Capture the cell that displays the provided text and extract its [x, y] central coordinate. 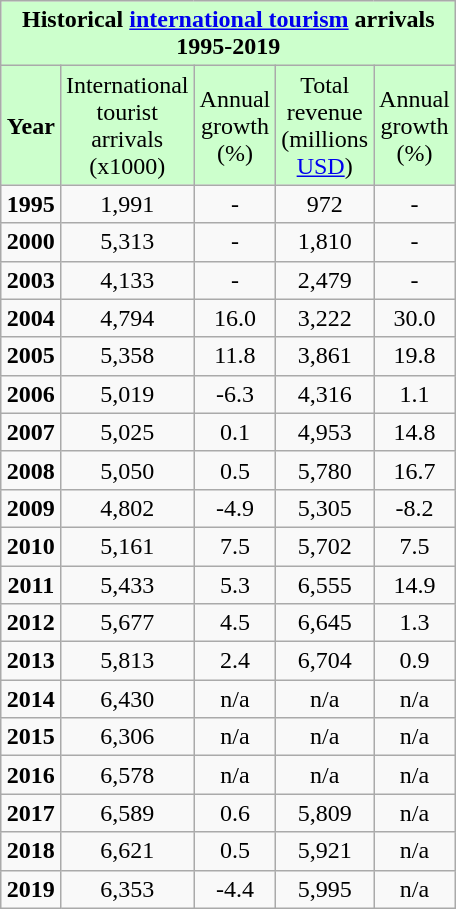
5,702 [325, 546]
-8.2 [415, 508]
5,305 [325, 508]
4,316 [325, 394]
5,313 [127, 242]
5,813 [127, 661]
6,621 [127, 851]
Total revenue(millions USD) [325, 126]
2019 [30, 889]
International tourist arrivals (x1000) [127, 126]
16.0 [235, 318]
4,794 [127, 318]
19.8 [415, 356]
972 [325, 204]
2004 [30, 318]
5,161 [127, 546]
14.9 [415, 585]
4,133 [127, 280]
6,306 [127, 737]
2003 [30, 280]
-4.4 [235, 889]
1.1 [415, 394]
Historical international tourism arrivals 1995-2019 [228, 34]
1,810 [325, 242]
1,991 [127, 204]
5,780 [325, 470]
2012 [30, 623]
0.1 [235, 432]
4,802 [127, 508]
3,222 [325, 318]
5,019 [127, 394]
6,578 [127, 775]
6,589 [127, 813]
6,430 [127, 699]
6,555 [325, 585]
2006 [30, 394]
4.5 [235, 623]
16.7 [415, 470]
5,433 [127, 585]
Year [30, 126]
6,704 [325, 661]
5,358 [127, 356]
5,921 [325, 851]
0.9 [415, 661]
5,050 [127, 470]
2018 [30, 851]
2015 [30, 737]
6,645 [325, 623]
2005 [30, 356]
2008 [30, 470]
2016 [30, 775]
5,025 [127, 432]
30.0 [415, 318]
4,953 [325, 432]
2010 [30, 546]
1.3 [415, 623]
2.4 [235, 661]
5,995 [325, 889]
5.3 [235, 585]
14.8 [415, 432]
2014 [30, 699]
5,677 [127, 623]
2017 [30, 813]
11.8 [235, 356]
2013 [30, 661]
2,479 [325, 280]
1995 [30, 204]
2007 [30, 432]
-4.9 [235, 508]
0.6 [235, 813]
5,809 [325, 813]
2009 [30, 508]
2011 [30, 585]
6,353 [127, 889]
-6.3 [235, 394]
3,861 [325, 356]
2000 [30, 242]
